Scan for the cell matching the given text and deliver its (x, y) coordinate at center. 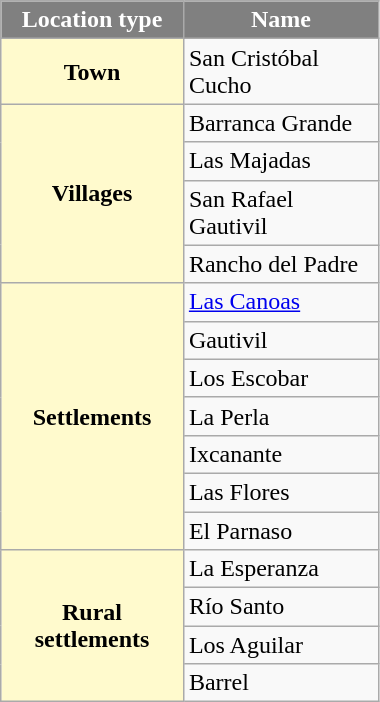
Rural settlements (92, 626)
Los Escobar (280, 378)
Settlements (92, 416)
La Esperanza (280, 569)
Las Canoas (280, 302)
Town (92, 72)
San Cristóbal Cucho (280, 72)
Barranca Grande (280, 123)
Río Santo (280, 607)
Las Majadas (280, 161)
Rancho del Padre (280, 264)
Name (280, 20)
Location type (92, 20)
Villages (92, 194)
El Parnaso (280, 531)
La Perla (280, 416)
San Rafael Gautivil (280, 212)
Los Aguilar (280, 645)
Ixcanante (280, 454)
Gautivil (280, 340)
Las Flores (280, 492)
Barrel (280, 683)
